Scan for the cell matching the given text and deliver its (X, Y) coordinate at center. 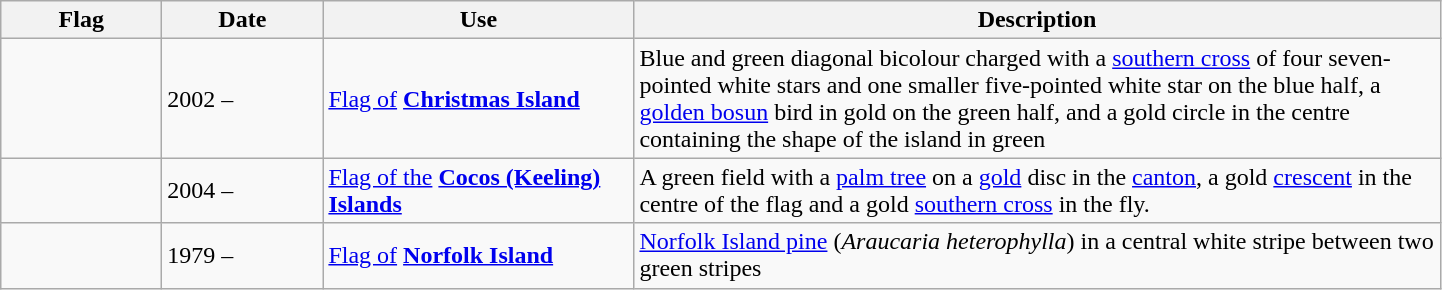
Description (1037, 20)
Date (242, 20)
2004 – (242, 190)
Flag of Norfolk Island (478, 256)
Flag of Christmas Island (478, 98)
Norfolk Island pine (Araucaria heterophylla) in a central white stripe between two green stripes (1037, 256)
Flag of the Cocos (Keeling) Islands (478, 190)
Use (478, 20)
Flag (82, 20)
1979 – (242, 256)
A green field with a palm tree on a gold disc in the canton, a gold crescent in the centre of the flag and a gold southern cross in the fly. (1037, 190)
2002 – (242, 98)
